Identify which cell holds the provided text, then report its (X, Y) central coordinate. 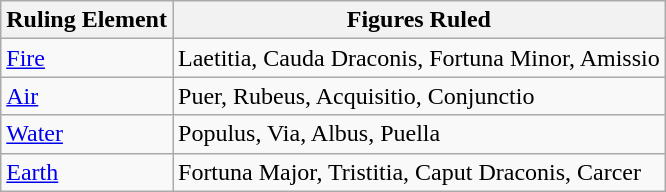
Earth (87, 172)
Fire (87, 58)
Laetitia, Cauda Draconis, Fortuna Minor, Amissio (418, 58)
Air (87, 96)
Fortuna Major, Tristitia, Caput Draconis, Carcer (418, 172)
Puer, Rubeus, Acquisitio, Conjunctio (418, 96)
Figures Ruled (418, 20)
Water (87, 134)
Populus, Via, Albus, Puella (418, 134)
Ruling Element (87, 20)
